Capture the cell that displays the provided text and extract its [x, y] central coordinate. 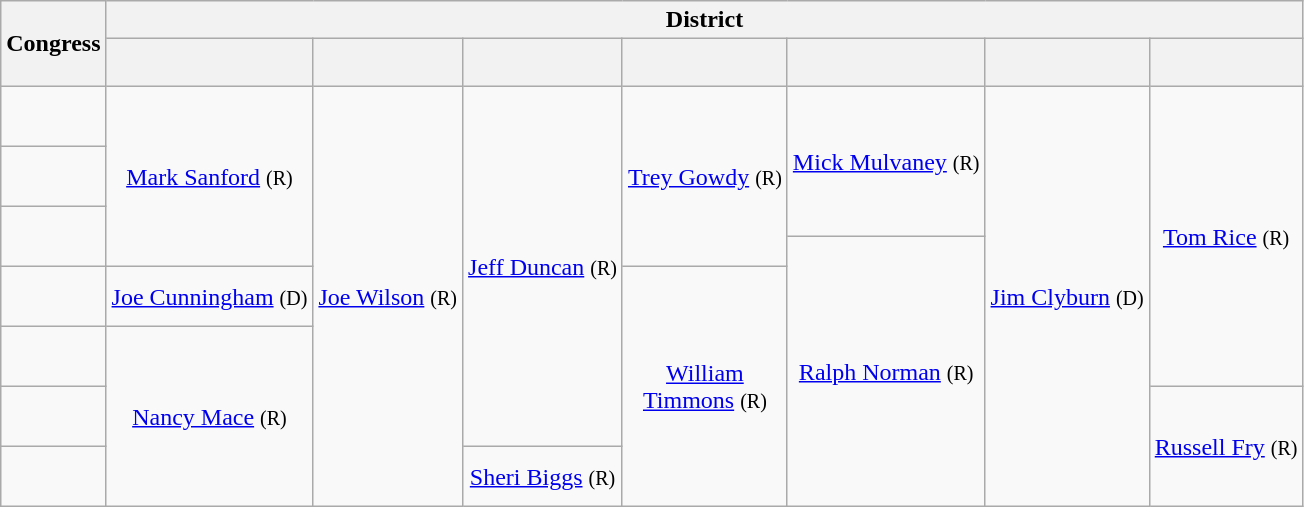
Trey Gowdy (R) [704, 177]
Congress [54, 44]
Mick Mulvaney (R) [886, 162]
Russell Fry (R) [1226, 447]
Nancy Mace (R) [210, 417]
Tom Rice (R) [1226, 237]
District [704, 20]
Jeff Duncan (R) [543, 267]
Jim Clyburn (D) [1067, 297]
Joe Wilson (R) [388, 297]
Mark Sanford (R) [210, 177]
Joe Cunningham (D) [210, 297]
Sheri Biggs (R) [543, 477]
Ralph Norman (R) [886, 372]
WilliamTimmons (R) [704, 387]
